For the text-containing cell, return its midpoint in (x, y) coordinate format. 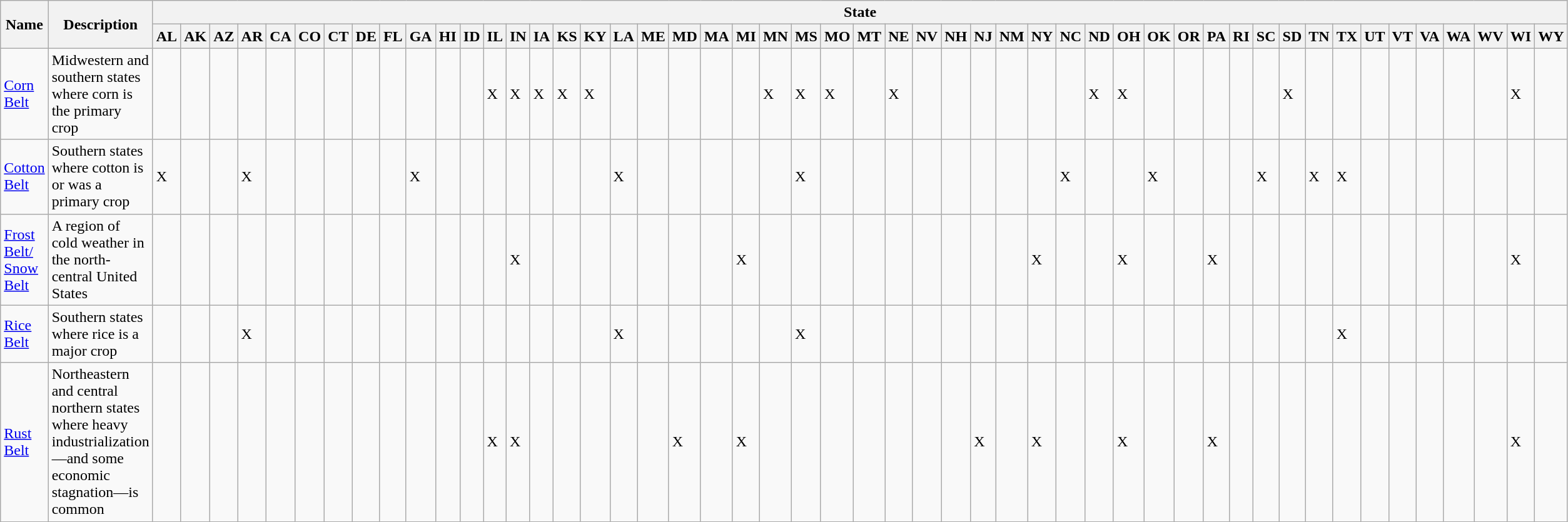
Frost Belt/ Snow Belt (24, 259)
Southern states where rice is a major crop (100, 334)
GA (420, 36)
A region of cold weather in the north-central United States (100, 259)
CT (338, 36)
KY (595, 36)
SD (1292, 36)
MT (869, 36)
Southern states where cotton is or was a primary crop (100, 176)
HI (448, 36)
WY (1551, 36)
MS (806, 36)
ID (472, 36)
ME (653, 36)
DE (366, 36)
RI (1242, 36)
TX (1347, 36)
OR (1188, 36)
VA (1430, 36)
Rust Belt (24, 442)
AL (166, 36)
Name (24, 24)
AR (252, 36)
CA (281, 36)
SC (1266, 36)
IA (542, 36)
TN (1319, 36)
IN (518, 36)
MO (837, 36)
KS (567, 36)
PA (1216, 36)
VT (1402, 36)
CO (310, 36)
Cotton Belt (24, 176)
NC (1071, 36)
AK (195, 36)
MA (717, 36)
NV (927, 36)
IL (495, 36)
UT (1375, 36)
ND (1100, 36)
FL (393, 36)
NY (1042, 36)
MI (746, 36)
Northeastern and central northern states where heavy industrialization—and some economic stagnation—is common (100, 442)
NE (899, 36)
Corn Belt (24, 94)
AZ (224, 36)
NH (956, 36)
MN (776, 36)
WI (1520, 36)
Description (100, 24)
WV (1490, 36)
State (860, 13)
NJ (983, 36)
Midwestern and southern states where corn is the primary crop (100, 94)
NM (1012, 36)
MD (684, 36)
LA (624, 36)
WA (1459, 36)
OK (1159, 36)
Rice Belt (24, 334)
OH (1128, 36)
